Locate the cell with the specified text and output its [x, y] center coordinate. 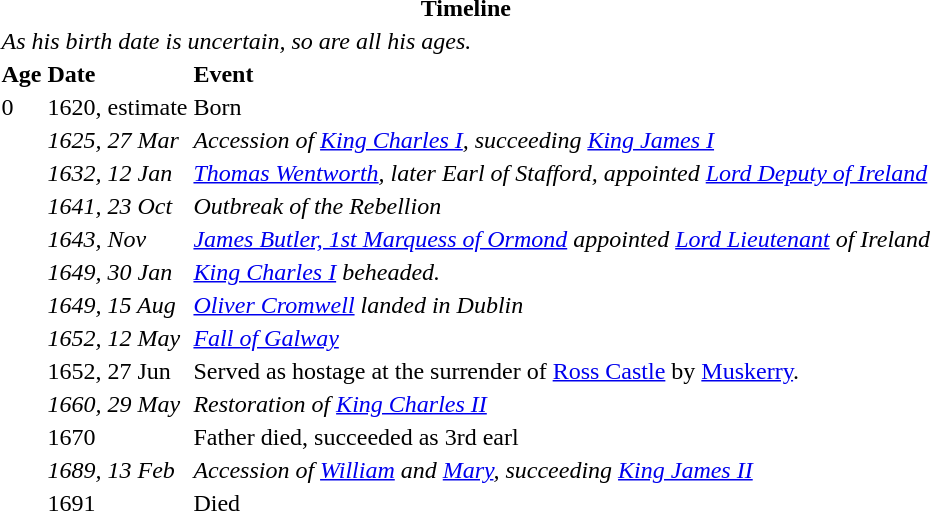
0 [22, 107]
1632, 12 Jan [118, 173]
1652, 27 Jun [118, 371]
Age [22, 74]
Date [118, 74]
1649, 30 Jan [118, 272]
1641, 23 Oct [118, 206]
1625, 27 Mar [118, 140]
1620, estimate [118, 107]
1689, 13 Feb [118, 470]
1649, 15 Aug [118, 305]
1670 [118, 437]
1652, 12 May [118, 338]
1643, Nov [118, 239]
1660, 29 May [118, 404]
